Extract the (X, Y) coordinate from the center of the cell holding the provided text.  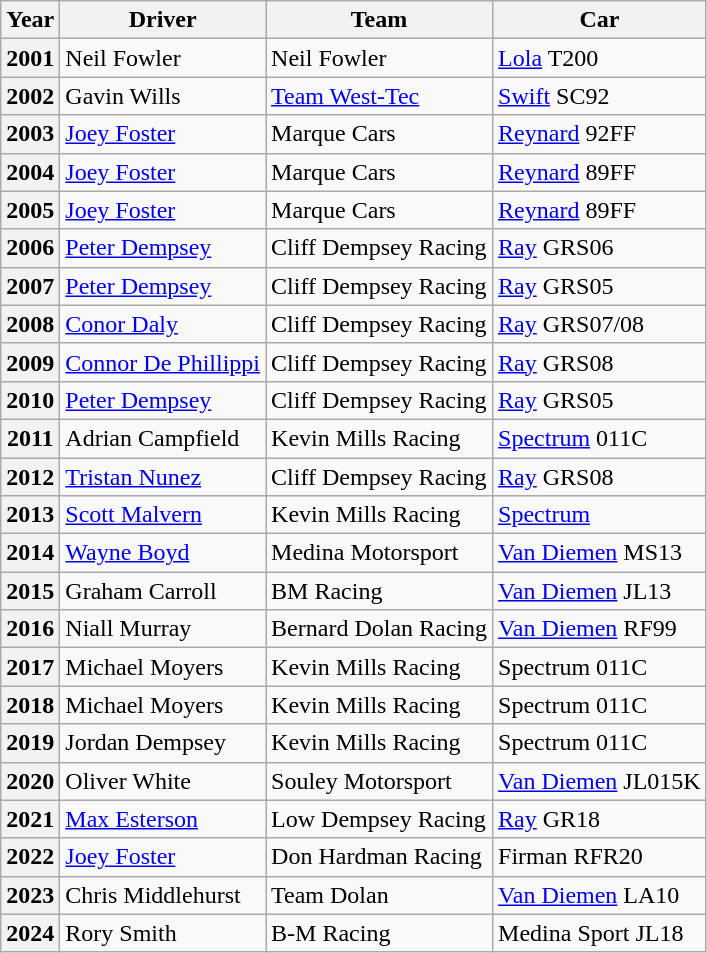
Medina Sport JL18 (600, 933)
Car (600, 20)
BM Racing (380, 591)
2006 (30, 248)
Souley Motorsport (380, 781)
2012 (30, 477)
Firman RFR20 (600, 857)
Gavin Wills (163, 96)
Chris Middlehurst (163, 895)
Team West-Tec (380, 96)
2014 (30, 553)
2007 (30, 286)
Spectrum (600, 515)
2022 (30, 857)
B-M Racing (380, 933)
Max Esterson (163, 819)
Team Dolan (380, 895)
Ray GRS06 (600, 248)
2024 (30, 933)
2023 (30, 895)
2003 (30, 134)
Driver (163, 20)
Ray GR18 (600, 819)
Scott Malvern (163, 515)
Oliver White (163, 781)
Don Hardman Racing (380, 857)
Bernard Dolan Racing (380, 629)
Lola T200 (600, 58)
Van Diemen LA10 (600, 895)
2010 (30, 400)
Swift SC92 (600, 96)
2017 (30, 667)
Low Dempsey Racing (380, 819)
2016 (30, 629)
Jordan Dempsey (163, 743)
Van Diemen JL015K (600, 781)
2004 (30, 172)
2005 (30, 210)
2021 (30, 819)
Rory Smith (163, 933)
Van Diemen RF99 (600, 629)
Wayne Boyd (163, 553)
Niall Murray (163, 629)
Van Diemen JL13 (600, 591)
Connor De Phillippi (163, 362)
2001 (30, 58)
Reynard 92FF (600, 134)
2018 (30, 705)
Van Diemen MS13 (600, 553)
Medina Motorsport (380, 553)
2013 (30, 515)
Graham Carroll (163, 591)
2020 (30, 781)
Tristan Nunez (163, 477)
2002 (30, 96)
2019 (30, 743)
Conor Daly (163, 324)
2011 (30, 438)
Adrian Campfield (163, 438)
2015 (30, 591)
2009 (30, 362)
Ray GRS07/08 (600, 324)
Team (380, 20)
Year (30, 20)
2008 (30, 324)
